Locate the cell with the specified text and output its (X, Y) center coordinate. 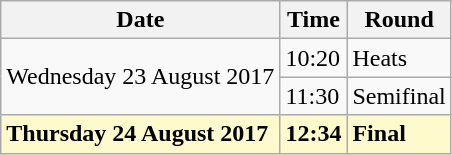
Time (314, 20)
10:20 (314, 58)
Final (399, 134)
Heats (399, 58)
12:34 (314, 134)
Wednesday 23 August 2017 (140, 77)
Semifinal (399, 96)
Round (399, 20)
Date (140, 20)
Thursday 24 August 2017 (140, 134)
11:30 (314, 96)
